Capture the cell that displays the provided text and extract its (X, Y) central coordinate. 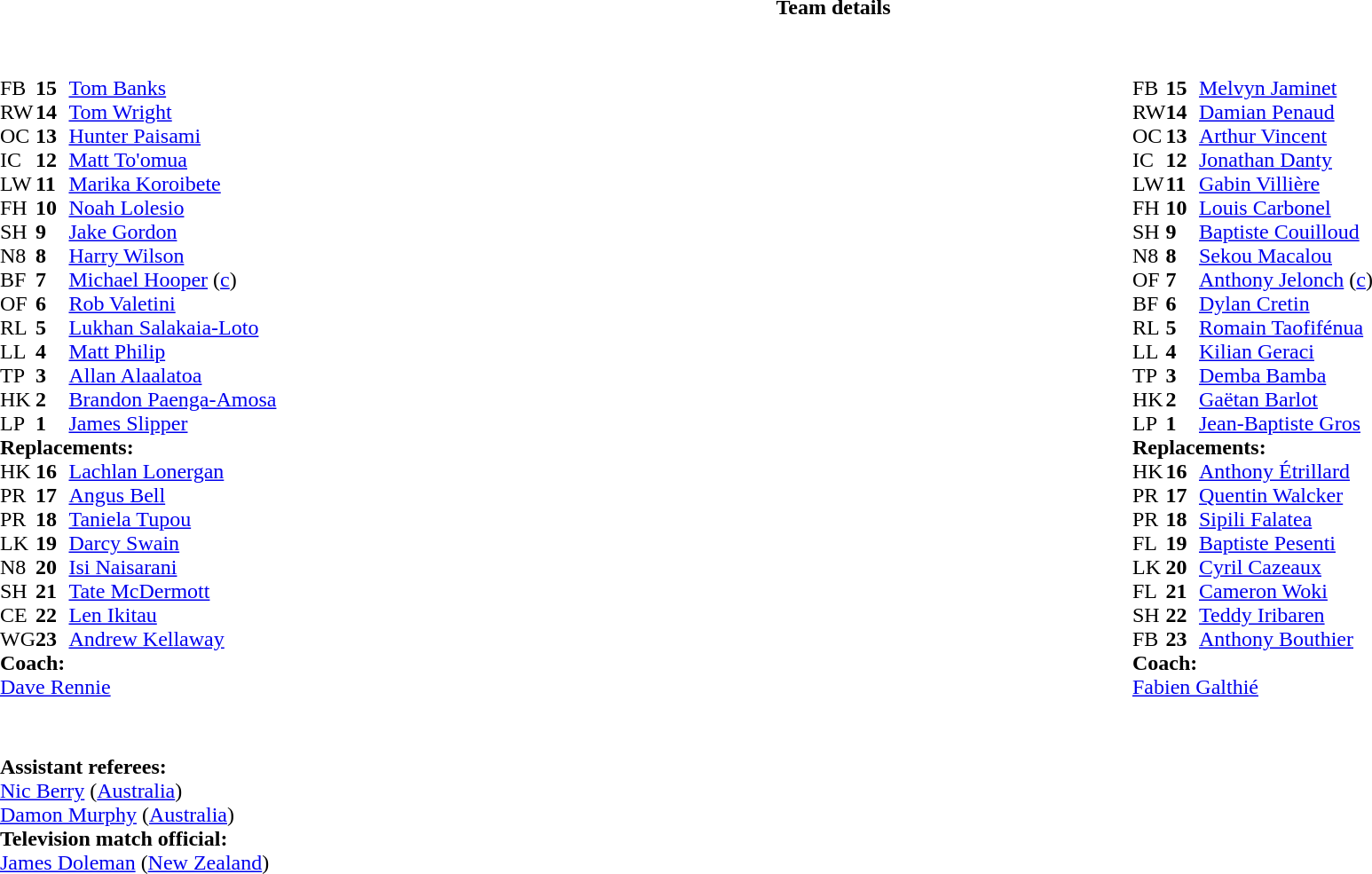
WG (18, 639)
Noah Lolesio (172, 208)
Isi Naisarani (172, 568)
Michael Hooper (c) (172, 280)
Marika Koroibete (172, 185)
Allan Alaalatoa (172, 376)
Tate McDermott (172, 591)
Matt To'omua (172, 160)
Rob Valetini (172, 303)
Len Ikitau (172, 616)
Replacements: (138, 447)
Coach: (138, 664)
Dave Rennie (138, 687)
Angus Bell (172, 495)
James Slipper (172, 424)
Hunter Paisami (172, 137)
Taniela Tupou (172, 520)
Harry Wilson (172, 256)
CE (18, 616)
Lachlan Lonergan (172, 472)
Darcy Swain (172, 543)
Tom Wright (172, 112)
Lukhan Salakaia-Loto (172, 328)
Matt Philip (172, 351)
Jake Gordon (172, 232)
Brandon Paenga-Amosa (172, 399)
Tom Banks (172, 89)
Andrew Kellaway (172, 639)
